For the text-containing cell, return its midpoint in (x, y) coordinate format. 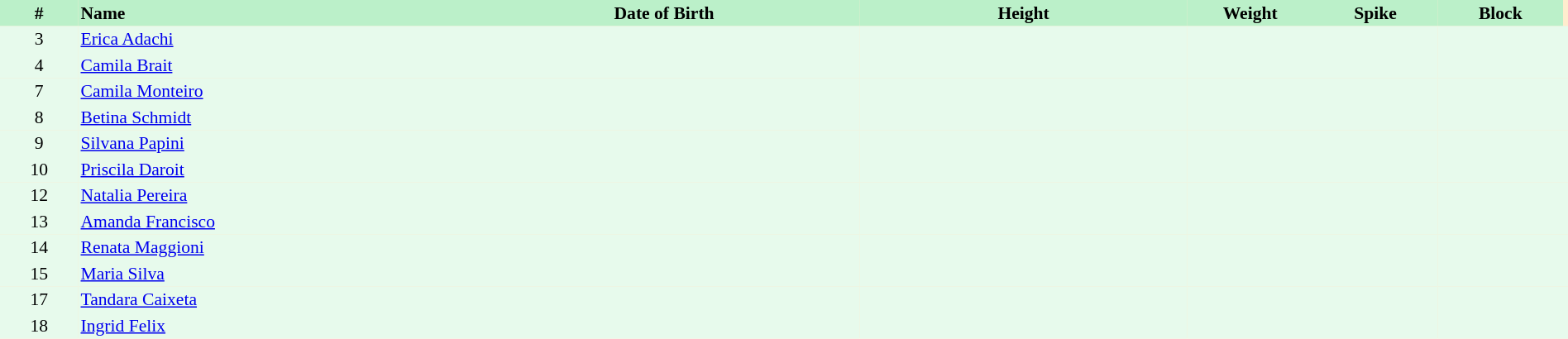
Camila Monteiro (273, 91)
10 (39, 169)
7 (39, 91)
# (39, 13)
Name (273, 13)
18 (39, 326)
3 (39, 40)
17 (39, 299)
8 (39, 117)
Ingrid Felix (273, 326)
Height (1024, 13)
15 (39, 274)
Amanda Francisco (273, 222)
Spike (1374, 13)
Weight (1250, 13)
14 (39, 248)
Betina Schmidt (273, 117)
Tandara Caixeta (273, 299)
9 (39, 144)
Priscila Daroit (273, 169)
Camila Brait (273, 65)
4 (39, 65)
Natalia Pereira (273, 195)
Maria Silva (273, 274)
Erica Adachi (273, 40)
Date of Birth (664, 13)
Silvana Papini (273, 144)
Renata Maggioni (273, 248)
12 (39, 195)
13 (39, 222)
Block (1500, 13)
